Pinpoint the cell where the given text exists, returning its (x, y) midpoint coordinate. 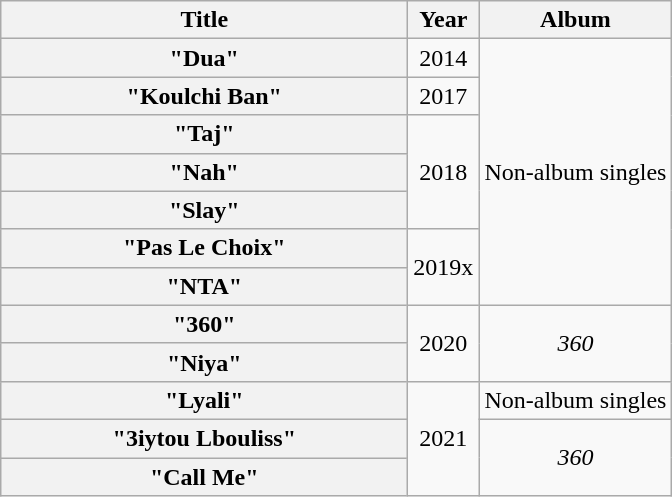
2014 (444, 58)
"Pas Le Choix" (204, 248)
"Lyali" (204, 400)
Year (444, 20)
"NTA" (204, 286)
"Call Me" (204, 477)
Album (576, 20)
"Dua" (204, 58)
2020 (444, 343)
2021 (444, 438)
"360" (204, 324)
Title (204, 20)
2018 (444, 172)
"Niya" (204, 362)
"Taj" (204, 134)
2019x (444, 267)
"Nah" (204, 172)
"3iytou Lbouliss" (204, 438)
2017 (444, 96)
"Koulchi Ban" (204, 96)
"Slay" (204, 210)
